Pinpoint the cell where the given text exists, returning its [X, Y] midpoint coordinate. 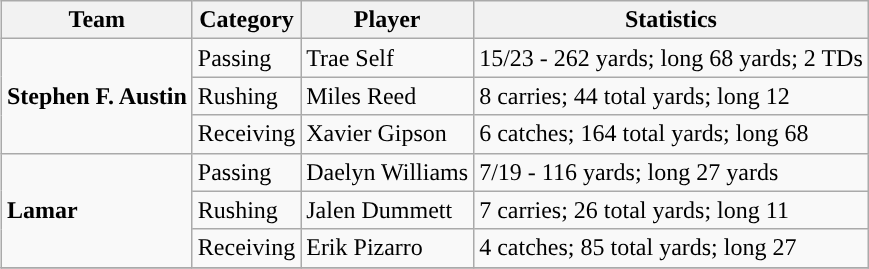
4 catches; 85 total yards; long 27 [672, 248]
Player [388, 20]
Miles Reed [388, 96]
Daelyn Williams [388, 172]
Statistics [672, 20]
Erik Pizarro [388, 248]
Stephen F. Austin [96, 96]
Lamar [96, 210]
7 carries; 26 total yards; long 11 [672, 210]
7/19 - 116 yards; long 27 yards [672, 172]
Category [246, 20]
Team [96, 20]
Jalen Dummett [388, 210]
15/23 - 262 yards; long 68 yards; 2 TDs [672, 58]
Trae Self [388, 58]
Xavier Gipson [388, 134]
6 catches; 164 total yards; long 68 [672, 134]
8 carries; 44 total yards; long 12 [672, 96]
